Scan for the cell matching the given text and deliver its (x, y) coordinate at center. 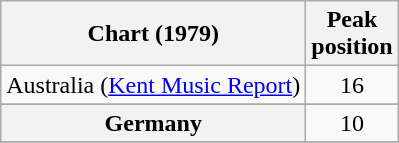
10 (352, 123)
Chart (1979) (154, 34)
16 (352, 85)
Peakposition (352, 34)
Australia (Kent Music Report) (154, 85)
Germany (154, 123)
